Return the [X, Y] coordinate for the center point of the cell that contains the specified text.  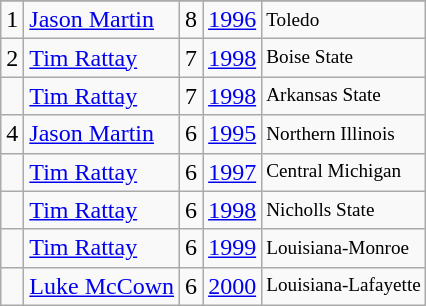
1999 [232, 248]
Nicholls State [344, 210]
8 [192, 20]
2 [12, 58]
Northern Illinois [344, 134]
Arkansas State [344, 96]
1995 [232, 134]
1997 [232, 172]
1996 [232, 20]
Central Michigan [344, 172]
4 [12, 134]
2000 [232, 286]
Toledo [344, 20]
Louisiana-Lafayette [344, 286]
Louisiana-Monroe [344, 248]
Luke McCown [102, 286]
1 [12, 20]
Boise State [344, 58]
